Extract the (x, y) coordinate from the center of the cell holding the provided text.  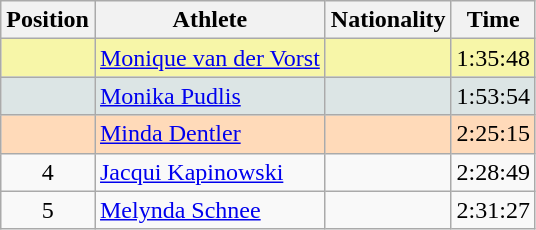
2:31:27 (493, 210)
1:35:48 (493, 58)
2:28:49 (493, 172)
Monika Pudlis (210, 96)
Position (48, 20)
2:25:15 (493, 134)
Monique van der Vorst (210, 58)
Minda Dentler (210, 134)
Nationality (388, 20)
Melynda Schnee (210, 210)
Jacqui Kapinowski (210, 172)
1:53:54 (493, 96)
5 (48, 210)
4 (48, 172)
Athlete (210, 20)
Time (493, 20)
